Output the (x, y) coordinate of the center of the cell containing the given text.  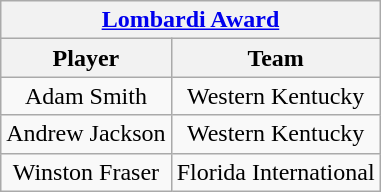
Winston Fraser (86, 172)
Adam Smith (86, 96)
Florida International (276, 172)
Andrew Jackson (86, 134)
Lombardi Award (190, 20)
Player (86, 58)
Team (276, 58)
